Provide the (X, Y) coordinate of the cell's center where the given text is located.  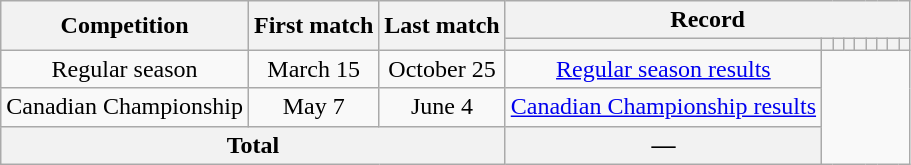
March 15 (313, 69)
Regular season results (663, 69)
Canadian Championship results (663, 107)
— (663, 145)
Record (708, 20)
October 25 (442, 69)
Regular season (125, 69)
Total (253, 145)
Last match (442, 26)
Canadian Championship (125, 107)
First match (313, 26)
June 4 (442, 107)
Competition (125, 26)
May 7 (313, 107)
